Extract the [x, y] coordinate from the center of the cell holding the provided text.  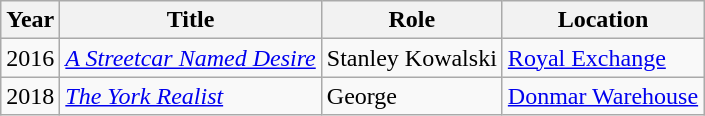
Stanley Kowalski [412, 58]
A Streetcar Named Desire [190, 58]
Year [30, 20]
2018 [30, 96]
2016 [30, 58]
The York Realist [190, 96]
Role [412, 20]
George [412, 96]
Location [602, 20]
Donmar Warehouse [602, 96]
Royal Exchange [602, 58]
Title [190, 20]
